Capture the cell that displays the provided text and extract its [X, Y] central coordinate. 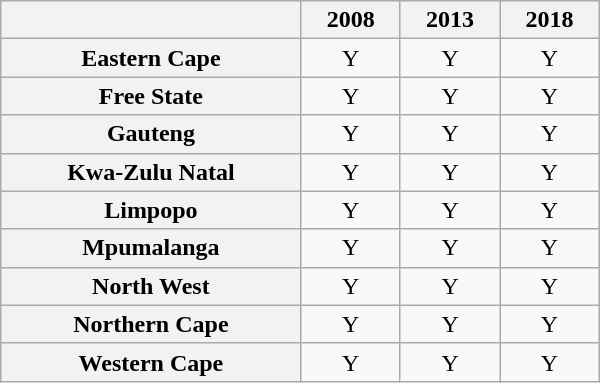
Limpopo [151, 210]
Eastern Cape [151, 58]
Gauteng [151, 134]
2018 [550, 20]
2008 [350, 20]
Northern Cape [151, 324]
Mpumalanga [151, 248]
Free State [151, 96]
Kwa-Zulu Natal [151, 172]
North West [151, 286]
Western Cape [151, 362]
2013 [450, 20]
